Provide the [X, Y] coordinate of the cell's center where the given text is located.  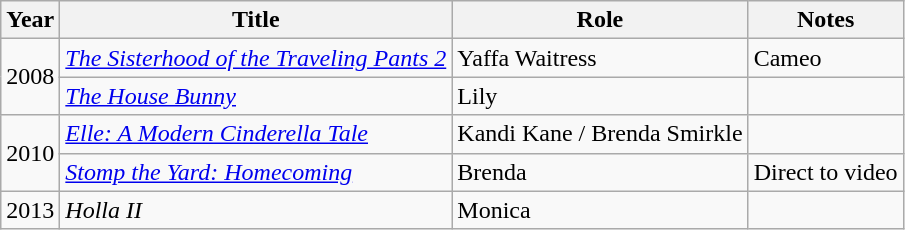
Brenda [600, 172]
Yaffa Waitress [600, 58]
Role [600, 20]
The House Bunny [256, 96]
Notes [826, 20]
Cameo [826, 58]
Kandi Kane / Brenda Smirkle [600, 134]
Stomp the Yard: Homecoming [256, 172]
2010 [30, 153]
Direct to video [826, 172]
Year [30, 20]
Holla II [256, 210]
Monica [600, 210]
Lily [600, 96]
2008 [30, 77]
2013 [30, 210]
Title [256, 20]
The Sisterhood of the Traveling Pants 2 [256, 58]
Elle: A Modern Cinderella Tale [256, 134]
